Locate the cell with the specified text and output its (x, y) center coordinate. 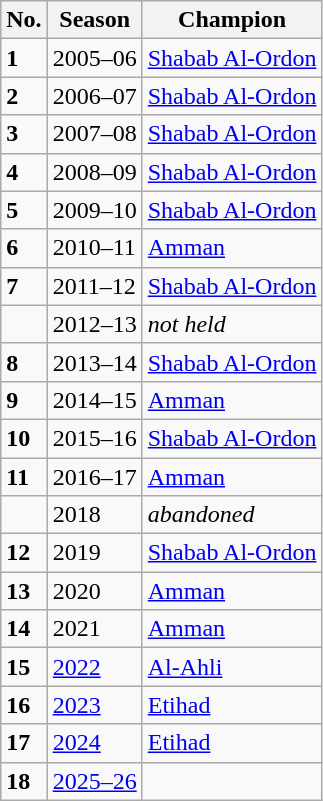
4 (24, 172)
1 (24, 58)
2020 (94, 591)
7 (24, 286)
9 (24, 400)
11 (24, 477)
12 (24, 553)
2007–08 (94, 134)
13 (24, 591)
abandoned (232, 515)
2009–10 (94, 210)
2 (24, 96)
15 (24, 667)
14 (24, 629)
2025–26 (94, 781)
Champion (232, 20)
2024 (94, 743)
2019 (94, 553)
Al-Ahli (232, 667)
2005–06 (94, 58)
not held (232, 324)
2016–17 (94, 477)
2015–16 (94, 438)
2021 (94, 629)
2022 (94, 667)
2010–11 (94, 248)
3 (24, 134)
No. (24, 20)
8 (24, 362)
17 (24, 743)
5 (24, 210)
2012–13 (94, 324)
2006–07 (94, 96)
2011–12 (94, 286)
2013–14 (94, 362)
6 (24, 248)
16 (24, 705)
2023 (94, 705)
2008–09 (94, 172)
18 (24, 781)
10 (24, 438)
Season (94, 20)
2014–15 (94, 400)
2018 (94, 515)
